Identify which cell holds the provided text, then report its (x, y) central coordinate. 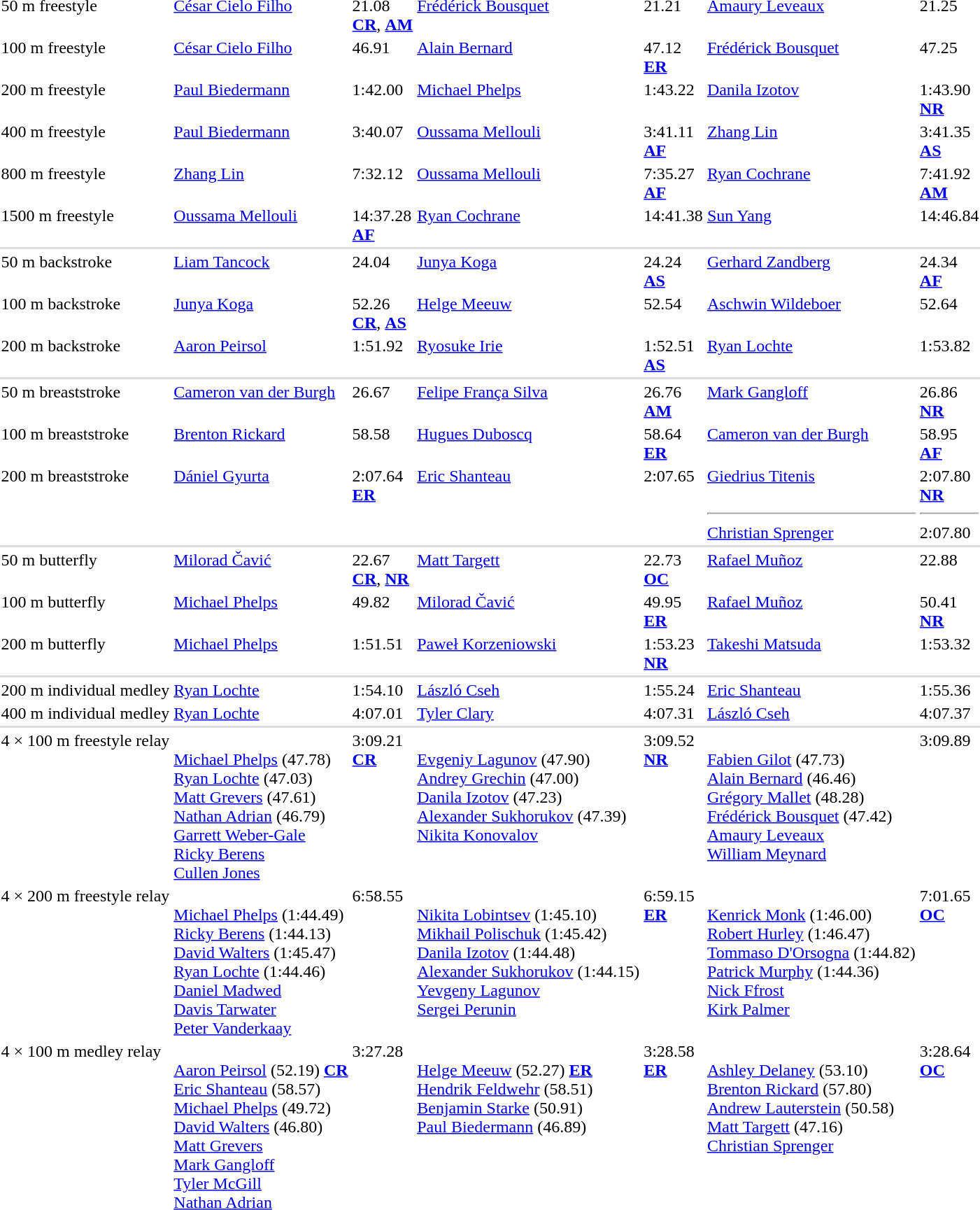
1:53.32 (949, 654)
26.76AM (674, 402)
50 m butterfly (85, 570)
100 m butterfly (85, 612)
14:41.38 (674, 225)
58.64 ER (674, 444)
200 m backstroke (85, 356)
3:09.89 (949, 806)
Felipe França Silva (529, 402)
100 m breaststroke (85, 444)
200 m butterfly (85, 654)
César Cielo Filho (261, 57)
Michael Phelps (1:44.49)Ricky Berens (1:44.13)David Walters (1:45.47)Ryan Lochte (1:44.46)Daniel MadwedDavis TarwaterPeter Vanderkaay (261, 962)
7:35.27 AF (674, 183)
3:09.21CR (383, 806)
Hugues Duboscq (529, 444)
1:55.36 (949, 690)
Aschwin Wildeboer (811, 314)
49.82 (383, 612)
Michael Phelps (47.78)Ryan Lochte (47.03)Matt Grevers (47.61)Nathan Adrian (46.79)Garrett Weber-GaleRicky BerensCullen Jones (261, 806)
47.25 (949, 57)
1:54.10 (383, 690)
Nikita Lobintsev (1:45.10)Mikhail Polischuk (1:45.42)Danila Izotov (1:44.48)Alexander Sukhorukov (1:44.15)Yevgeny LagunovSergei Perunin (529, 962)
1:43.90 NR (949, 99)
46.91 (383, 57)
2:07.65 (674, 504)
Tyler Clary (529, 713)
4 × 200 m freestyle relay (85, 962)
Liam Tancock (261, 272)
100 m freestyle (85, 57)
24.24 AS (674, 272)
7:41.92 AM (949, 183)
Alain Bernard (529, 57)
Sun Yang (811, 225)
Evgeniy Lagunov (47.90)Andrey Grechin (47.00)Danila Izotov (47.23)Alexander Sukhorukov (47.39) Nikita Konovalov (529, 806)
100 m backstroke (85, 314)
22.67CR, NR (383, 570)
14:37.28 AF (383, 225)
200 m freestyle (85, 99)
Aaron Peirsol (261, 356)
Gerhard Zandberg (811, 272)
49.95 ER (674, 612)
Brenton Rickard (261, 444)
Danila Izotov (811, 99)
1500 m freestyle (85, 225)
1:53.23 NR (674, 654)
4 × 100 m freestyle relay (85, 806)
Matt Targett (529, 570)
1:51.92 (383, 356)
7:01.65 OC (949, 962)
4:07.31 (674, 713)
2:07.64ER (383, 504)
6:58.55 (383, 962)
Ryosuke Irie (529, 356)
58.95 AF (949, 444)
26.67 (383, 402)
1:52.51 AS (674, 356)
1:53.82 (949, 356)
Dániel Gyurta (261, 504)
Paweł Korzeniowski (529, 654)
22.88 (949, 570)
24.34 AF (949, 272)
Takeshi Matsuda (811, 654)
50 m backstroke (85, 272)
3:41.35 AS (949, 141)
26.86 NR (949, 402)
7:32.12 (383, 183)
50 m breaststroke (85, 402)
200 m breaststroke (85, 504)
Mark Gangloff (811, 402)
24.04 (383, 272)
Helge Meeuw (529, 314)
Kenrick Monk (1:46.00)Robert Hurley (1:46.47)Tommaso D'Orsogna (1:44.82)Patrick Murphy (1:44.36)Nick FfrostKirk Palmer (811, 962)
1:51.51 (383, 654)
6:59.15 ER (674, 962)
52.64 (949, 314)
3:40.07 (383, 141)
400 m freestyle (85, 141)
3:09.52NR (674, 806)
1:55.24 (674, 690)
200 m individual medley (85, 690)
50.41 NR (949, 612)
800 m freestyle (85, 183)
4:07.01 (383, 713)
Giedrius TitenisChristian Sprenger (811, 504)
400 m individual medley (85, 713)
47.12 ER (674, 57)
3:41.11 AF (674, 141)
52.26CR, AS (383, 314)
Fabien Gilot (47.73)Alain Bernard (46.46)Grégory Mallet (48.28)Frédérick Bousquet (47.42)Amaury LeveauxWilliam Meynard (811, 806)
1:42.00 (383, 99)
58.58 (383, 444)
Frédérick Bousquet (811, 57)
1:43.22 (674, 99)
22.73 OC (674, 570)
4:07.37 (949, 713)
14:46.84 (949, 225)
52.54 (674, 314)
2:07.80NR2:07.80 (949, 504)
